Locate the cell with the specified text and output its [X, Y] center coordinate. 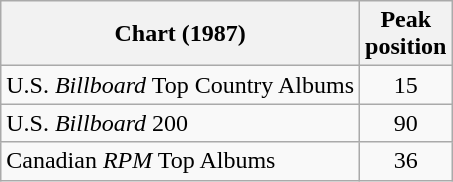
90 [406, 123]
U.S. Billboard 200 [180, 123]
Chart (1987) [180, 34]
15 [406, 85]
36 [406, 161]
Canadian RPM Top Albums [180, 161]
Peakposition [406, 34]
U.S. Billboard Top Country Albums [180, 85]
